Capture the cell that displays the provided text and extract its [X, Y] central coordinate. 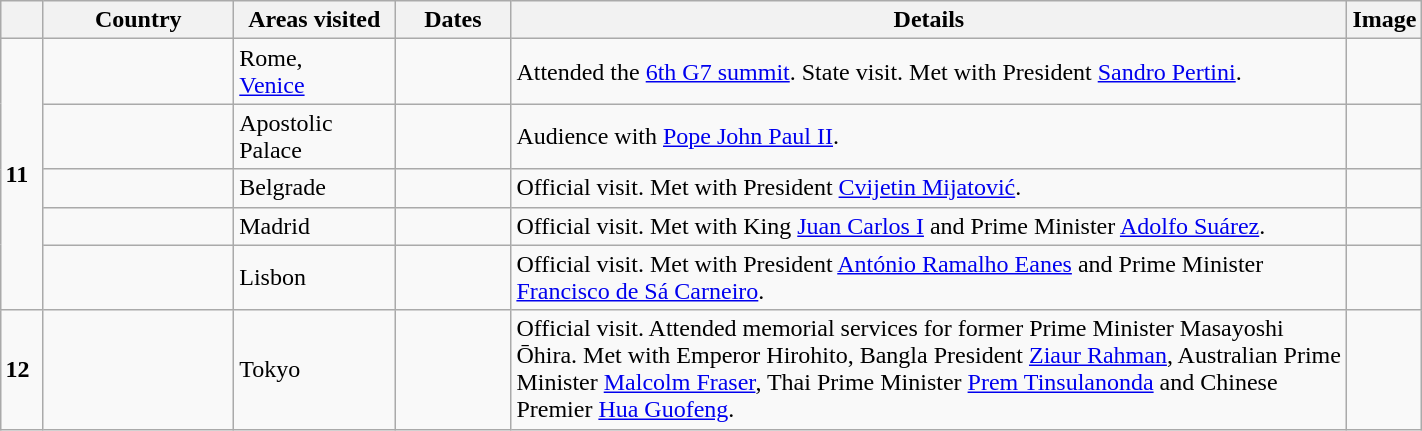
Image [1384, 20]
Details [929, 20]
12 [22, 370]
Official visit. Met with King Juan Carlos I and Prime Minister Adolfo Suárez. [929, 226]
Tokyo [314, 370]
Belgrade [314, 188]
Madrid [314, 226]
Rome,Venice [314, 72]
Official visit. Met with President Cvijetin Mijatović. [929, 188]
Country [138, 20]
Areas visited [314, 20]
Apostolic Palace [314, 136]
Audience with Pope John Paul II. [929, 136]
Official visit. Met with President António Ramalho Eanes and Prime Minister Francisco de Sá Carneiro. [929, 278]
Attended the 6th G7 summit. State visit. Met with President Sandro Pertini. [929, 72]
Dates [453, 20]
Lisbon [314, 278]
11 [22, 174]
